From the cell containing the given text, extract its center point as [X, Y] coordinate. 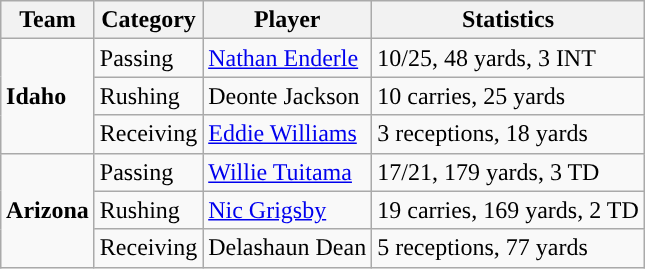
Player [288, 20]
Deonte Jackson [288, 96]
Nic Grigsby [288, 210]
Nathan Enderle [288, 58]
Team [48, 20]
Eddie Williams [288, 134]
Willie Tuitama [288, 172]
10 carries, 25 yards [508, 96]
19 carries, 169 yards, 2 TD [508, 210]
Delashaun Dean [288, 248]
5 receptions, 77 yards [508, 248]
Category [148, 20]
10/25, 48 yards, 3 INT [508, 58]
3 receptions, 18 yards [508, 134]
Statistics [508, 20]
17/21, 179 yards, 3 TD [508, 172]
Arizona [48, 210]
Idaho [48, 96]
